Extract the (x, y) coordinate from the center of the cell holding the provided text.  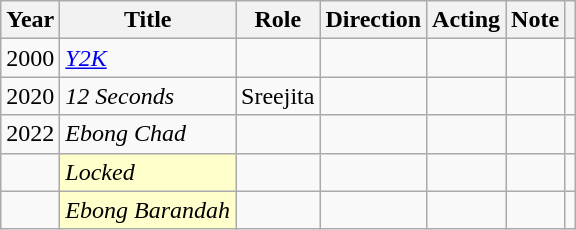
Year (30, 20)
12 Seconds (148, 96)
Y2K (148, 58)
Locked (148, 172)
2020 (30, 96)
Acting (466, 20)
Direction (374, 20)
Ebong Barandah (148, 210)
2000 (30, 58)
Sreejita (278, 96)
Title (148, 20)
Note (536, 20)
Ebong Chad (148, 134)
Role (278, 20)
2022 (30, 134)
